Return [X, Y] of the center of cell containing provided text 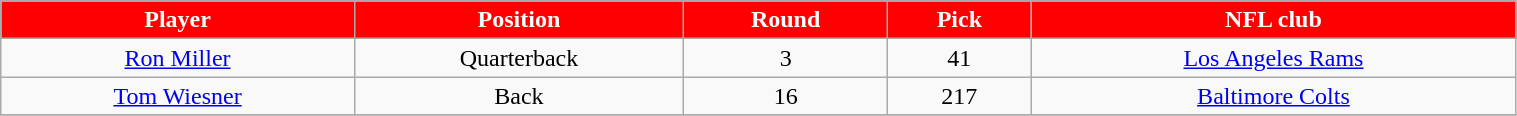
16 [786, 96]
Pick [960, 20]
Tom Wiesner [178, 96]
Back [518, 96]
Baltimore Colts [1274, 96]
Player [178, 20]
Position [518, 20]
Quarterback [518, 58]
3 [786, 58]
Ron Miller [178, 58]
Round [786, 20]
217 [960, 96]
NFL club [1274, 20]
Los Angeles Rams [1274, 58]
41 [960, 58]
